Pinpoint the cell where the given text exists, returning its (x, y) midpoint coordinate. 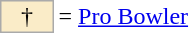
† (27, 16)
